Return the (x, y) coordinate for the center point of the cell that contains the specified text.  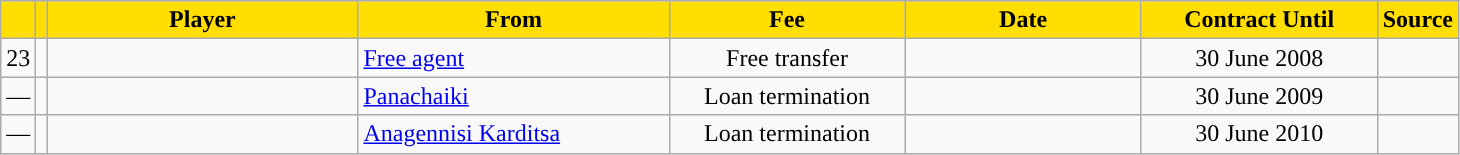
30 June 2010 (1259, 134)
23 (18, 58)
30 June 2009 (1259, 96)
30 June 2008 (1259, 58)
Panachaiki (514, 96)
Source (1418, 20)
Date (1023, 20)
Free transfer (787, 58)
Fee (787, 20)
From (514, 20)
Free agent (514, 58)
Contract Until (1259, 20)
Player (202, 20)
Anagennisi Karditsa (514, 134)
